Determine the [X, Y] coordinate at the center of the cell enclosing the given text.  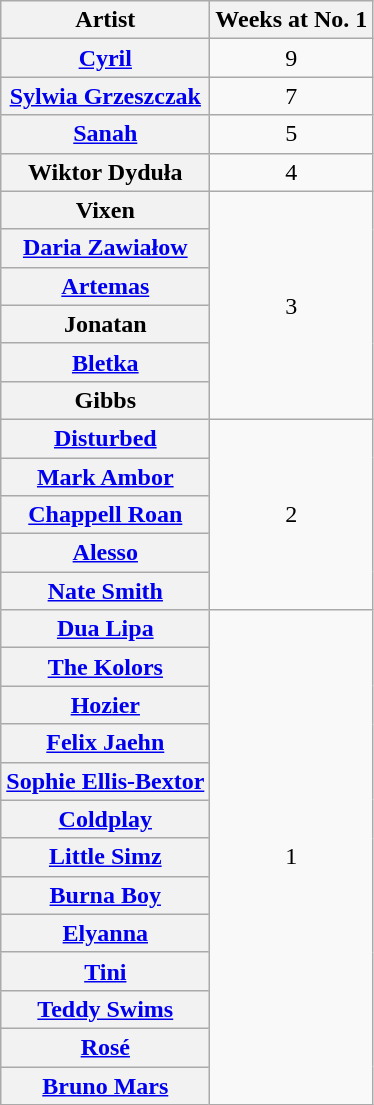
Sanah [106, 134]
Little Simz [106, 857]
Disturbed [106, 438]
Gibbs [106, 400]
3 [292, 305]
Sylwia Grzeszczak [106, 96]
1 [292, 858]
9 [292, 58]
Sophie Ellis-Bextor [106, 781]
Rosé [106, 1047]
Wiktor Dyduła [106, 172]
Mark Ambor [106, 477]
7 [292, 96]
Dua Lipa [106, 629]
2 [292, 514]
Nate Smith [106, 591]
Artemas [106, 286]
Elyanna [106, 933]
Coldplay [106, 819]
Bruno Mars [106, 1085]
Bletka [106, 362]
Artist [106, 20]
Alesso [106, 553]
Tini [106, 971]
Chappell Roan [106, 515]
Cyril [106, 58]
Hozier [106, 705]
Weeks at No. 1 [292, 20]
The Kolors [106, 667]
Teddy Swims [106, 1009]
Vixen [106, 210]
Burna Boy [106, 895]
5 [292, 134]
Felix Jaehn [106, 743]
Daria Zawiałow [106, 248]
4 [292, 172]
Jonatan [106, 324]
